Capture the cell that displays the provided text and extract its [X, Y] central coordinate. 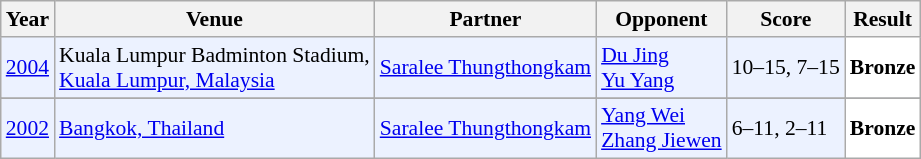
Bangkok, Thailand [214, 128]
Partner [486, 19]
Du Jing Yu Yang [662, 68]
Venue [214, 19]
Score [786, 19]
Opponent [662, 19]
2002 [28, 128]
Kuala Lumpur Badminton Stadium,Kuala Lumpur, Malaysia [214, 68]
2004 [28, 68]
Result [883, 19]
6–11, 2–11 [786, 128]
Yang Wei Zhang Jiewen [662, 128]
Year [28, 19]
10–15, 7–15 [786, 68]
